Identify which cell holds the provided text, then report its (x, y) central coordinate. 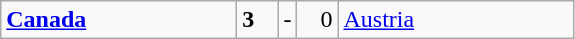
- (288, 20)
3 (258, 20)
0 (318, 20)
Austria (456, 20)
Canada (119, 20)
